Return the (X, Y) coordinate for the center point of the cell that contains the specified text.  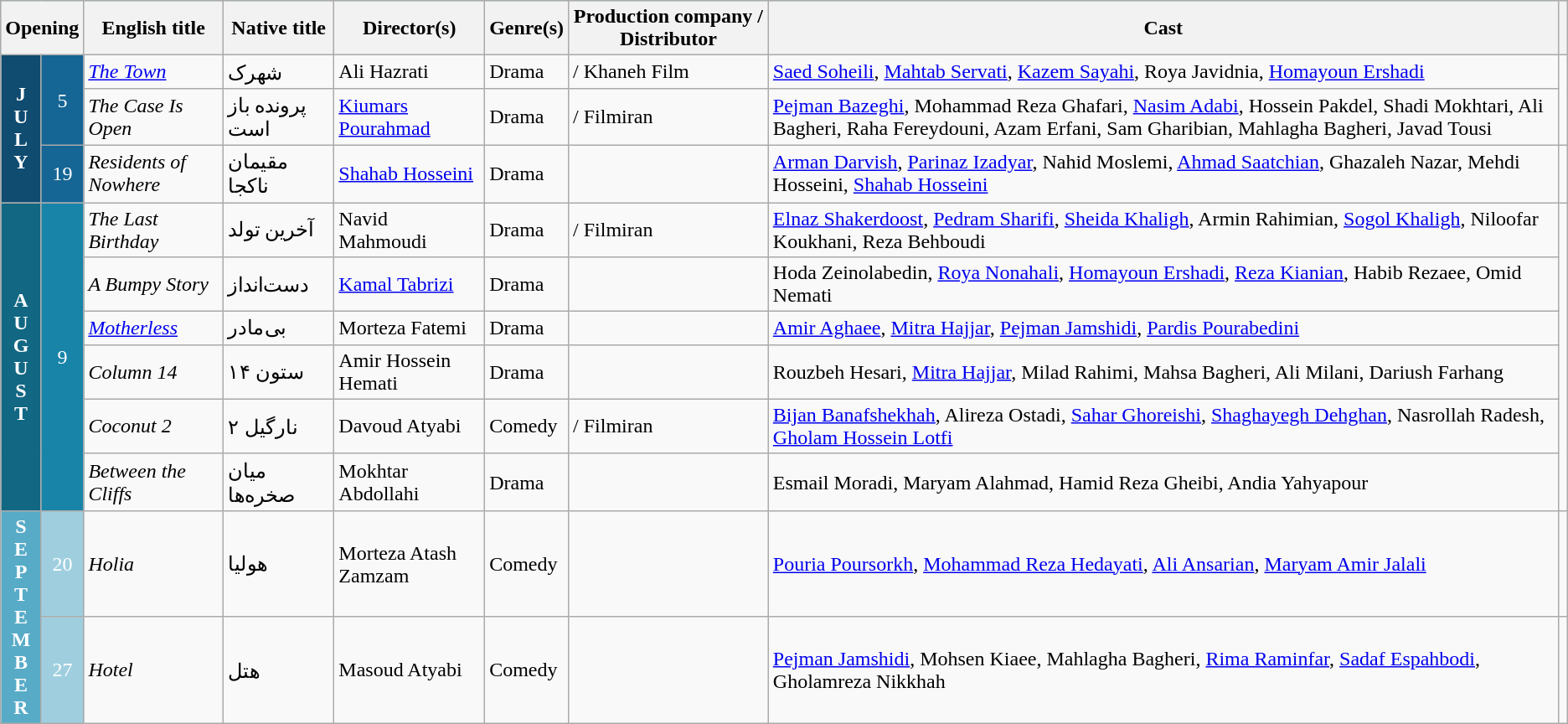
نارگیل ۲ (279, 426)
دست‌انداز (279, 285)
هتل (279, 670)
Morteza Atash Zamzam (410, 563)
Coconut 2 (154, 426)
5 (62, 101)
The Case Is Open (154, 116)
Morteza Fatemi (410, 328)
مقیمان ناکجا (279, 173)
Between the Cliffs (154, 482)
Davoud Atyabi (410, 426)
Kamal Tabrizi (410, 285)
Elnaz Shakerdoost, Pedram Sharifi, Sheida Khaligh, Armin Rahimian, Sogol Khaligh, Niloofar Koukhani, Reza Behboudi (1163, 230)
The Town (154, 72)
Shahab Hosseini (410, 173)
Native title (279, 28)
Cast (1163, 28)
Pejman Jamshidi, Mohsen Kiaee, Mahlagha Bagheri, Rima Raminfar, Sadaf Espahbodi, Gholamreza Nikkhah (1163, 670)
Column 14 (154, 372)
Masoud Atyabi (410, 670)
AUGUST (22, 357)
Arman Darvish, Parinaz Izadyar, Nahid Moslemi, Ahmad Saatchian, Ghazaleh Nazar, Mehdi Hosseini, Shahab Hosseini (1163, 173)
Hoda Zeinolabedin, Roya Nonahali, Homayoun Ershadi, Reza Kianian, Habib Rezaee, Omid Nemati (1163, 285)
Holia (154, 563)
/ Khaneh Film (668, 72)
بی‌مادر (279, 328)
Ali Hazrati (410, 72)
A Bumpy Story (154, 285)
ستون ۱۴ (279, 372)
پرونده باز است (279, 116)
Production company / Distributor (668, 28)
Rouzbeh Hesari, Mitra Hajjar, Milad Rahimi, Mahsa Bagheri, Ali Milani, Dariush Farhang (1163, 372)
Amir Hossein Hemati (410, 372)
Navid Mahmoudi (410, 230)
Bijan Banafshekhah, Alireza Ostadi, Sahar Ghoreishi, Shaghayegh Dehghan, Nasrollah Radesh, Gholam Hossein Lotfi (1163, 426)
Kiumars Pourahmad (410, 116)
Opening (42, 28)
Motherless (154, 328)
27 (62, 670)
Director(s) (410, 28)
آخرین تولد (279, 230)
میان صخره‌ها (279, 482)
Hotel (154, 670)
SEPTEMBER (22, 617)
20 (62, 563)
Amir Aghaee, Mitra Hajjar, Pejman Jamshidi, Pardis Pourabedini (1163, 328)
19 (62, 173)
Genre(s) (527, 28)
English title (154, 28)
9 (62, 357)
هولیا (279, 563)
Esmail Moradi, Maryam Alahmad, Hamid Reza Gheibi, Andia Yahyapour (1163, 482)
Saed Soheili, Mahtab Servati, Kazem Sayahi, Roya Javidnia, Homayoun Ershadi (1163, 72)
Mokhtar Abdollahi (410, 482)
شهرک (279, 72)
JULY (22, 129)
Pouria Poursorkh, Mohammad Reza Hedayati, Ali Ansarian, Maryam Amir Jalali (1163, 563)
Residents of Nowhere (154, 173)
The Last Birthday (154, 230)
